Output the (X, Y) coordinate of the center of the cell containing the given text.  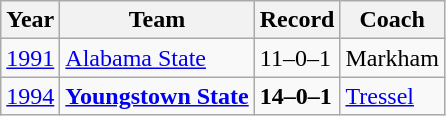
Year (30, 20)
14–0–1 (297, 96)
1994 (30, 96)
Tressel (392, 96)
Team (157, 20)
Markham (392, 58)
Record (297, 20)
11–0–1 (297, 58)
Alabama State (157, 58)
Youngstown State (157, 96)
1991 (30, 58)
Coach (392, 20)
